Return the [X, Y] coordinate for the center point of the cell that contains the specified text.  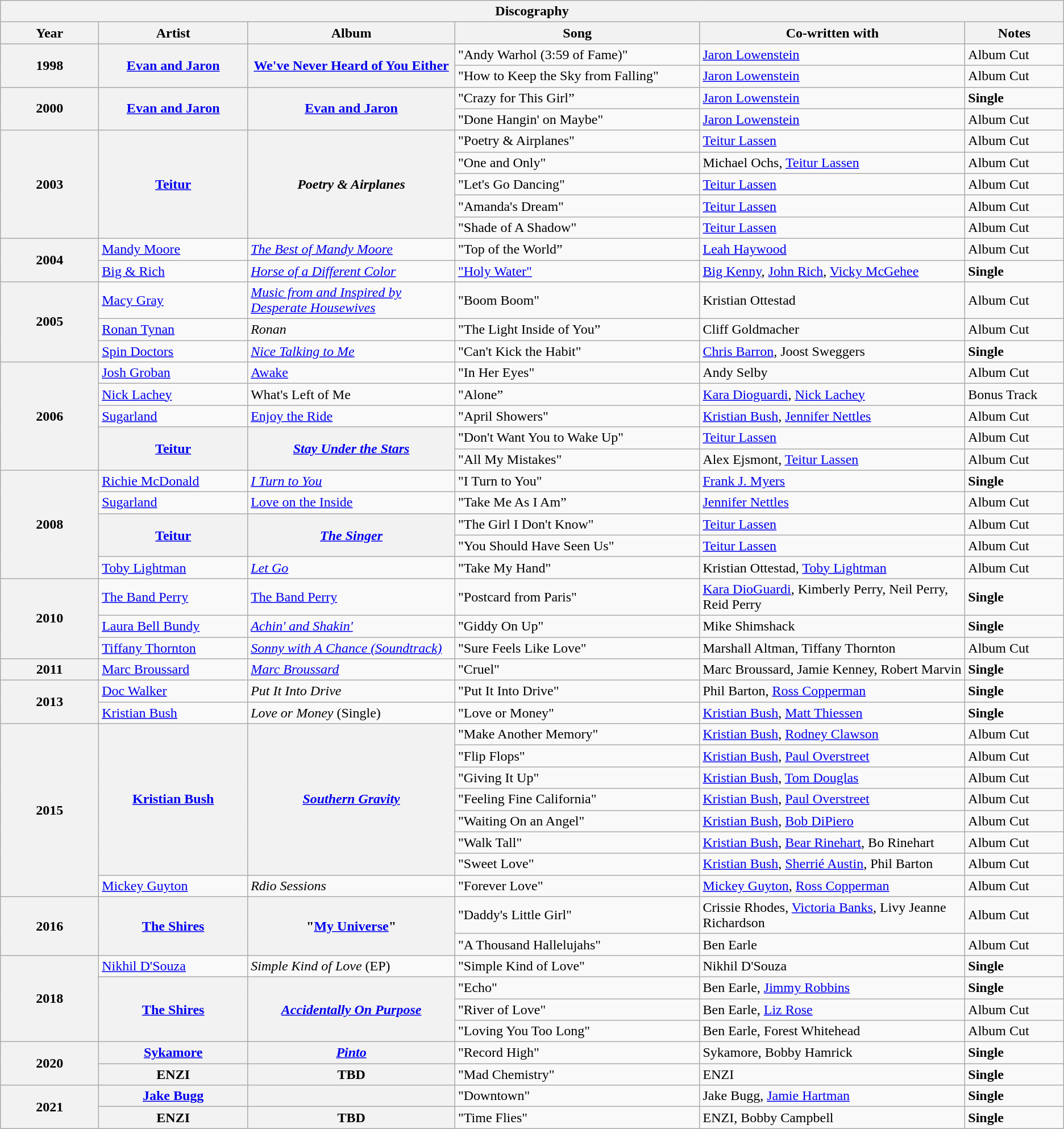
"Make Another Memory" [577, 734]
2006 [50, 416]
Let Go [351, 567]
"Echo" [577, 987]
ENZI, Bobby Campbell [832, 1118]
2011 [50, 670]
Marc Broussard, Jamie Kenney, Robert Marvin [832, 670]
Put It Into Drive [351, 691]
Year [50, 33]
Kristian Bush, Bear Rinehart, Bo Rinehart [832, 842]
Jake Bugg, Jamie Hartman [832, 1096]
Rdio Sessions [351, 886]
Marshall Altman, Tiffany Thornton [832, 647]
Co-written with [832, 33]
"Don't Want You to Wake Up" [577, 438]
2008 [50, 524]
"Postcard from Paris" [577, 597]
Enjoy the Ride [351, 416]
Michael Ochs, Teitur Lassen [832, 163]
Mike Shimshack [832, 626]
Kristian Bush, Matt Thiessen [832, 713]
Big & Rich [173, 271]
"Boom Boom" [577, 300]
Cliff Goldmacher [832, 330]
Mickey Guyton [173, 886]
2020 [50, 1064]
The Best of Mandy Moore [351, 249]
Toby Lightman [173, 567]
Horse of a Different Color [351, 271]
Crissie Rhodes, Victoria Banks, Livy Jeanne Richardson [832, 915]
"Put It Into Drive" [577, 691]
"All My Mistakes" [577, 459]
Notes [1014, 33]
"Sure Feels Like Love" [577, 647]
"Amanda's Dream" [577, 206]
2000 [50, 109]
"Downtown" [577, 1096]
We've Never Heard of You Either [351, 65]
"A Thousand Hallelujahs" [577, 944]
Macy Gray [173, 300]
Kristian Ottestad [832, 300]
Kristian Bush, Jennifer Nettles [832, 416]
2021 [50, 1107]
"Andy Warhol (3:59 of Fame)" [577, 55]
"Poetry & Airplanes" [577, 141]
Discography [532, 11]
"My Universe" [351, 925]
Pinto [351, 1053]
Ben Earle [832, 944]
Ben Earle, Forest Whitehead [832, 1031]
Jake Bugg [173, 1096]
Sykamore [173, 1053]
"Forever Love" [577, 886]
2010 [50, 619]
"In Her Eyes" [577, 373]
Josh Groban [173, 373]
"The Light Inside of You” [577, 330]
Album [351, 33]
Kara Dioguardi, Nick Lachey [832, 395]
Stay Under the Stars [351, 449]
"Giddy On Up" [577, 626]
"Take My Hand" [577, 567]
2003 [50, 184]
Awake [351, 373]
"Holy Water" [577, 271]
"Take Me As I Am” [577, 503]
"Let's Go Dancing" [577, 184]
Chris Barron, Joost Sweggers [832, 351]
Bonus Track [1014, 395]
Nick Lachey [173, 395]
"Simple Kind of Love" [577, 966]
Kristian Ottestad, Toby Lightman [832, 567]
Frank J. Myers [832, 481]
Doc Walker [173, 691]
"Crazy for This Girl” [577, 98]
Ronan Tynan [173, 330]
"You Should Have Seen Us" [577, 546]
2013 [50, 702]
I Turn to You [351, 481]
Phil Barton, Ross Copperman [832, 691]
2015 [50, 810]
Kristian Bush, Bob DiPiero [832, 821]
"Record High" [577, 1053]
"Done Hangin' on Maybe" [577, 119]
"Sweet Love" [577, 864]
Spin Doctors [173, 351]
2005 [50, 322]
Jennifer Nettles [832, 503]
Kara DioGuardi, Kimberly Perry, Neil Perry, Reid Perry [832, 597]
Sykamore, Bobby Hamrick [832, 1053]
"I Turn to You" [577, 481]
"Giving It Up" [577, 778]
Ben Earle, Liz Rose [832, 1009]
The Singer [351, 535]
Andy Selby [832, 373]
Love or Money (Single) [351, 713]
Southern Gravity [351, 799]
"Loving You Too Long" [577, 1031]
2016 [50, 925]
"Cruel" [577, 670]
"Mad Chemistry" [577, 1074]
2004 [50, 260]
Leah Haywood [832, 249]
"Top of the World” [577, 249]
"Feeling Fine California" [577, 799]
Song [577, 33]
"How to Keep the Sky from Falling" [577, 76]
Kristian Bush, Rodney Clawson [832, 734]
Ronan [351, 330]
Big Kenny, John Rich, Vicky McGehee [832, 271]
"Walk Tall" [577, 842]
Mickey Guyton, Ross Copperman [832, 886]
Ben Earle, Jimmy Robbins [832, 987]
Achin' and Shakin' [351, 626]
Richie McDonald [173, 481]
Accidentally On Purpose [351, 1009]
2018 [50, 998]
"Waiting On an Angel" [577, 821]
Nice Talking to Me [351, 351]
"Daddy's Little Girl" [577, 915]
Simple Kind of Love (EP) [351, 966]
Tiffany Thornton [173, 647]
Love on the Inside [351, 503]
Mandy Moore [173, 249]
Alex Ejsmont, Teitur Lassen [832, 459]
"River of Love" [577, 1009]
"One and Only" [577, 163]
Poetry & Airplanes [351, 184]
"April Showers" [577, 416]
Music from and Inspired by Desperate Housewives [351, 300]
"Love or Money" [577, 713]
"Can't Kick the Habit" [577, 351]
Kristian Bush, Tom Douglas [832, 778]
"The Girl I Don't Know" [577, 524]
Laura Bell Bundy [173, 626]
"Time Flies" [577, 1118]
Artist [173, 33]
"Alone” [577, 395]
"Shade of A Shadow" [577, 227]
What's Left of Me [351, 395]
"Flip Flops" [577, 756]
Sonny with A Chance (Soundtrack) [351, 647]
1998 [50, 65]
Kristian Bush, Sherrié Austin, Phil Barton [832, 864]
